Output the [x, y] coordinate of the center of the cell containing the given text.  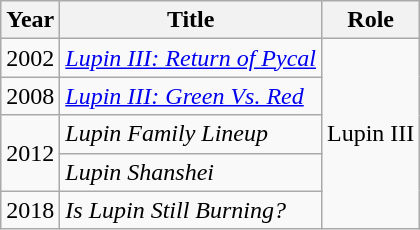
Lupin Family Lineup [191, 134]
Role [370, 20]
2008 [30, 96]
2002 [30, 58]
Lupin Shanshei [191, 172]
2012 [30, 153]
Lupin III: Return of Pycal [191, 58]
Year [30, 20]
Is Lupin Still Burning? [191, 210]
Title [191, 20]
2018 [30, 210]
Lupin III [370, 134]
Lupin III: Green Vs. Red [191, 96]
